Capture the cell that displays the provided text and extract its [X, Y] central coordinate. 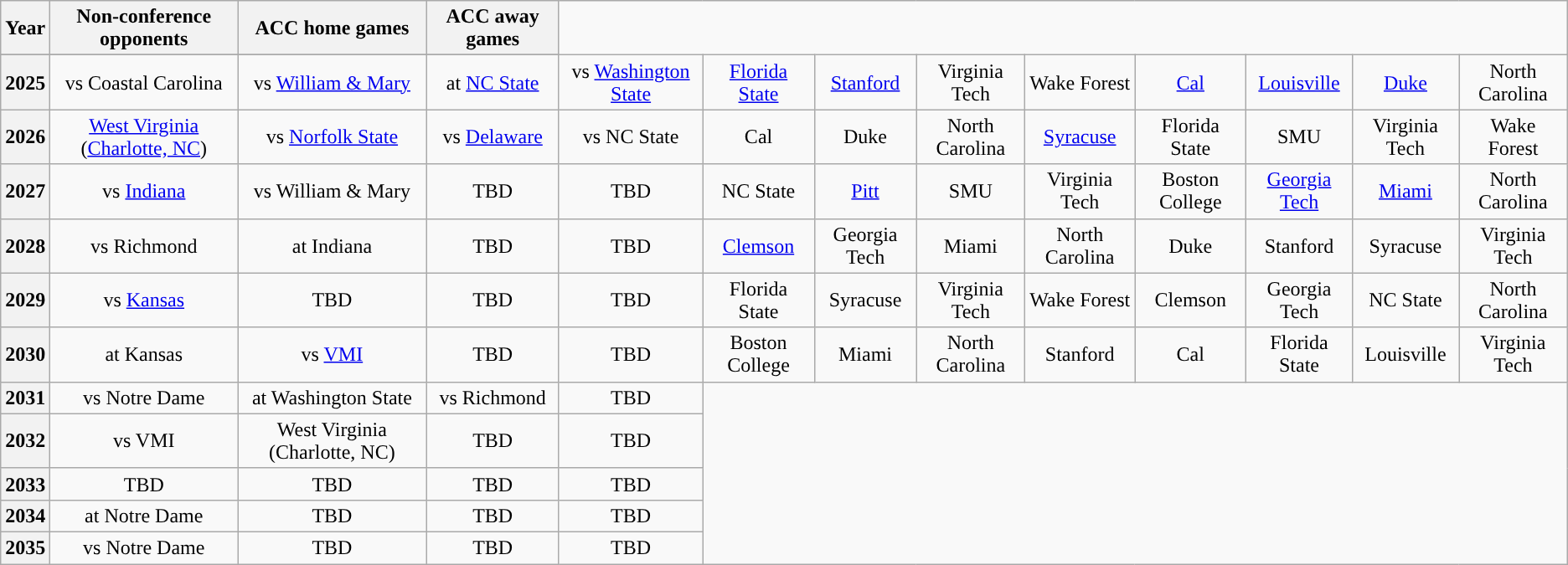
vs Norfolk State [332, 137]
2027 [25, 191]
at Indiana [332, 246]
Year [25, 28]
vs Delaware [493, 137]
2030 [25, 355]
vs Indiana [144, 191]
2029 [25, 300]
Non-conference opponents [144, 28]
ACC home games [332, 28]
vs Kansas [144, 300]
at Kansas [144, 355]
2028 [25, 246]
ACC away games [493, 28]
2033 [25, 484]
at NC State [493, 82]
2026 [25, 137]
vs NC State [631, 137]
vs Washington State [631, 82]
vs Coastal Carolina [144, 82]
2034 [25, 516]
at Notre Dame [144, 516]
2025 [25, 82]
2035 [25, 547]
at Washington State [332, 398]
2032 [25, 440]
Pitt [865, 191]
2031 [25, 398]
